Identify which cell holds the provided text, then report its [x, y] central coordinate. 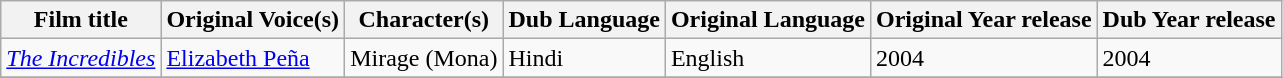
English [768, 58]
Dub Year release [1189, 20]
Dub Language [584, 20]
Original Language [768, 20]
Original Voice(s) [253, 20]
Character(s) [424, 20]
Hindi [584, 58]
The Incredibles [81, 58]
Mirage (Mona) [424, 58]
Film title [81, 20]
Original Year release [984, 20]
Elizabeth Peña [253, 58]
